Return (X, Y) of the center of cell containing provided text 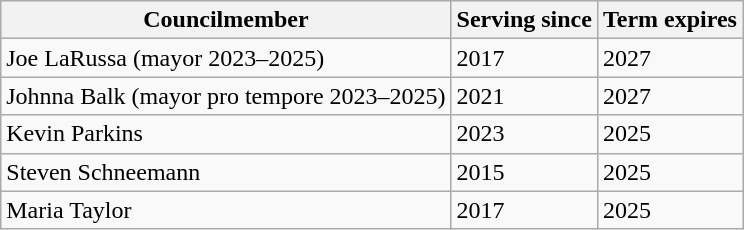
2023 (524, 134)
Steven Schneemann (226, 172)
Johnna Balk (mayor pro tempore 2023–2025) (226, 96)
2021 (524, 96)
Kevin Parkins (226, 134)
Term expires (670, 20)
Councilmember (226, 20)
Joe LaRussa (mayor 2023–2025) (226, 58)
2015 (524, 172)
Maria Taylor (226, 210)
Serving since (524, 20)
